Extract the (X, Y) coordinate from the center of the cell holding the provided text.  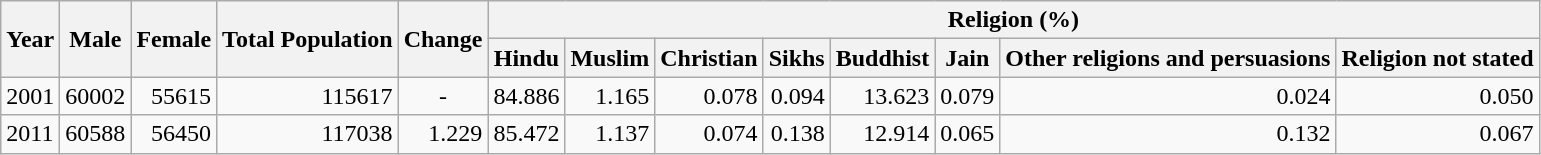
0.078 (709, 96)
0.050 (1438, 96)
0.079 (968, 96)
2011 (30, 134)
85.472 (526, 134)
1.165 (610, 96)
Other religions and persuasions (1168, 58)
115617 (308, 96)
Religion not stated (1438, 58)
60002 (96, 96)
- (443, 96)
56450 (174, 134)
84.886 (526, 96)
55615 (174, 96)
Jain (968, 58)
0.074 (709, 134)
Change (443, 39)
1.137 (610, 134)
2001 (30, 96)
0.132 (1168, 134)
1.229 (443, 134)
Christian (709, 58)
Buddhist (882, 58)
0.024 (1168, 96)
Hindu (526, 58)
117038 (308, 134)
0.094 (796, 96)
0.138 (796, 134)
Religion (%) (1014, 20)
Total Population (308, 39)
Female (174, 39)
0.065 (968, 134)
12.914 (882, 134)
Male (96, 39)
13.623 (882, 96)
60588 (96, 134)
Year (30, 39)
0.067 (1438, 134)
Muslim (610, 58)
Sikhs (796, 58)
